From the cell containing the given text, extract its center point as (x, y) coordinate. 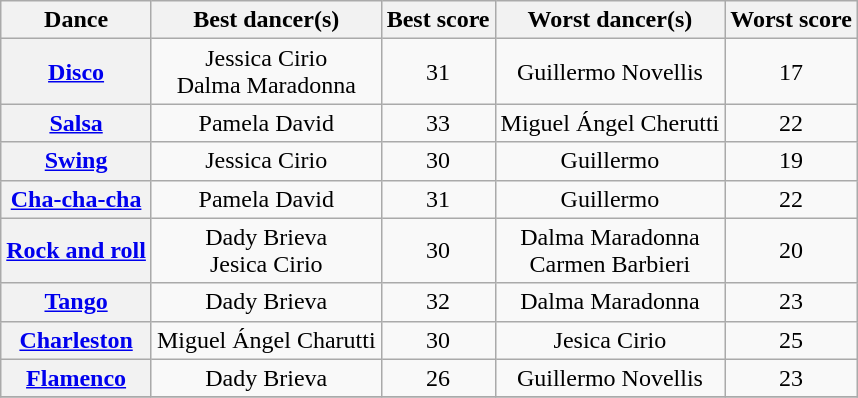
Dalma MaradonnaCarmen Barbieri (610, 250)
32 (438, 302)
Swing (76, 161)
20 (792, 250)
Cha-cha-cha (76, 199)
Salsa (76, 123)
25 (792, 340)
Worst dancer(s) (610, 20)
Charleston (76, 340)
Jesica Cirio (610, 340)
33 (438, 123)
Tango (76, 302)
Best score (438, 20)
Miguel Ángel Cherutti (610, 123)
Miguel Ángel Charutti (266, 340)
19 (792, 161)
Dalma Maradonna (610, 302)
Rock and roll (76, 250)
Flamenco (76, 378)
Dance (76, 20)
Jessica Cirio (266, 161)
Dady BrievaJesica Cirio (266, 250)
Disco (76, 72)
Best dancer(s) (266, 20)
26 (438, 378)
Worst score (792, 20)
Jessica CirioDalma Maradonna (266, 72)
17 (792, 72)
